Pinpoint the cell where the given text exists, returning its [X, Y] midpoint coordinate. 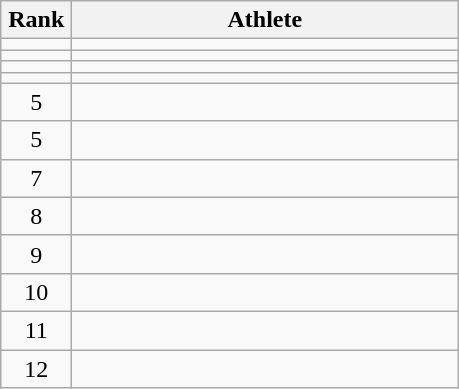
7 [36, 178]
Rank [36, 20]
11 [36, 330]
8 [36, 216]
9 [36, 254]
Athlete [265, 20]
12 [36, 369]
10 [36, 292]
